Determine the [X, Y] coordinate at the center of the cell enclosing the given text.  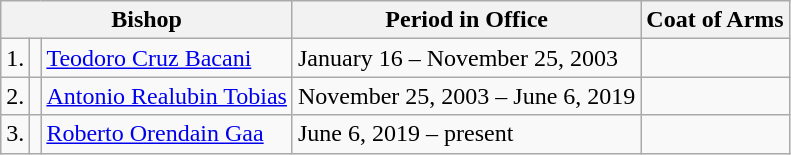
Period in Office [466, 20]
Coat of Arms [715, 20]
1. [16, 58]
Antonio Realubin Tobias [167, 96]
Roberto Orendain Gaa [167, 134]
Bishop [147, 20]
November 25, 2003 – June 6, 2019 [466, 96]
3. [16, 134]
June 6, 2019 – present [466, 134]
2. [16, 96]
Teodoro Cruz Bacani [167, 58]
January 16 – November 25, 2003 [466, 58]
